Locate the cell with the specified text and output its (X, Y) center coordinate. 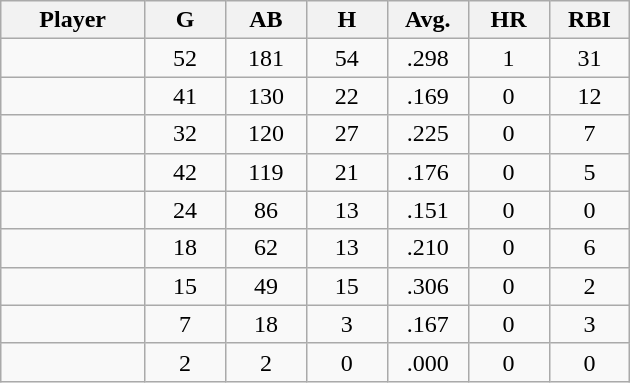
181 (266, 58)
6 (590, 248)
31 (590, 58)
52 (186, 58)
1 (508, 58)
Avg. (428, 20)
12 (590, 96)
86 (266, 210)
42 (186, 172)
41 (186, 96)
.151 (428, 210)
.225 (428, 134)
.210 (428, 248)
.000 (428, 362)
32 (186, 134)
54 (346, 58)
RBI (590, 20)
130 (266, 96)
H (346, 20)
G (186, 20)
.298 (428, 58)
120 (266, 134)
.167 (428, 324)
49 (266, 286)
22 (346, 96)
Player (73, 20)
AB (266, 20)
119 (266, 172)
.169 (428, 96)
62 (266, 248)
27 (346, 134)
21 (346, 172)
.176 (428, 172)
HR (508, 20)
24 (186, 210)
.306 (428, 286)
5 (590, 172)
